Provide the [X, Y] coordinate of the cell's center where the given text is located.  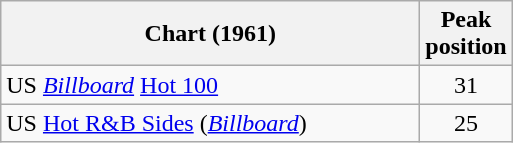
Chart (1961) [210, 34]
Peakposition [466, 34]
25 [466, 123]
US Billboard Hot 100 [210, 85]
US Hot R&B Sides (Billboard) [210, 123]
31 [466, 85]
